Determine the [X, Y] coordinate at the center of the cell enclosing the given text.  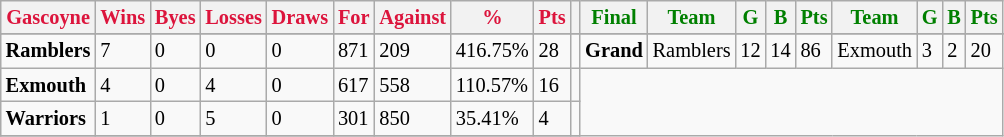
7 [122, 51]
Against [412, 17]
Wins [122, 17]
Gascoyne [48, 17]
2 [954, 51]
14 [781, 51]
1 [122, 118]
Final [614, 17]
Losses [233, 17]
110.57% [492, 85]
617 [354, 85]
5 [233, 118]
For [354, 17]
20 [984, 51]
416.75% [492, 51]
Warriors [48, 118]
28 [552, 51]
35.41% [492, 118]
16 [552, 85]
Byes [175, 17]
850 [412, 118]
558 [412, 85]
Grand [614, 51]
3 [930, 51]
Draws [300, 17]
12 [750, 51]
86 [814, 51]
301 [354, 118]
209 [412, 51]
871 [354, 51]
% [492, 17]
